Return [x, y] of the center of cell containing provided text 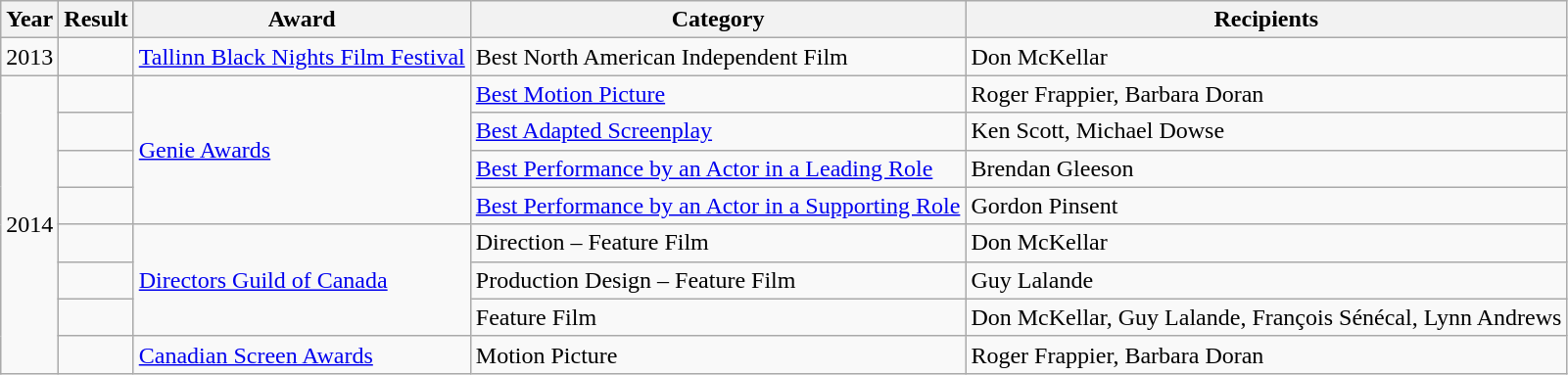
Year [29, 20]
Motion Picture [718, 354]
Best Performance by an Actor in a Supporting Role [718, 206]
Recipients [1266, 20]
Tallinn Black Nights Film Festival [302, 57]
Guy Lalande [1266, 280]
Gordon Pinsent [1266, 206]
Award [302, 20]
Result [96, 20]
Feature Film [718, 317]
Production Design – Feature Film [718, 280]
Brendan Gleeson [1266, 168]
Best Adapted Screenplay [718, 131]
Best North American Independent Film [718, 57]
Don McKellar, Guy Lalande, François Sénécal, Lynn Andrews [1266, 317]
Direction – Feature Film [718, 243]
Category [718, 20]
Best Motion Picture [718, 94]
Best Performance by an Actor in a Leading Role [718, 168]
2014 [29, 224]
Canadian Screen Awards [302, 354]
Directors Guild of Canada [302, 280]
Ken Scott, Michael Dowse [1266, 131]
Genie Awards [302, 150]
2013 [29, 57]
